Return [X, Y] of the center of cell containing provided text 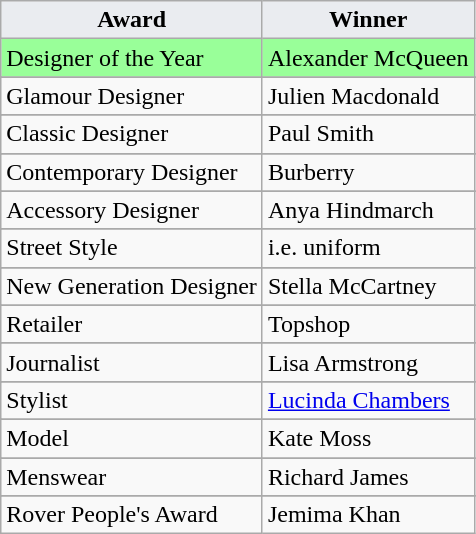
Richard James [368, 477]
i.e. uniform [368, 248]
Street Style [132, 248]
New Generation Designer [132, 286]
Jemima Khan [368, 515]
Menswear [132, 477]
Julien Macdonald [368, 96]
Kate Moss [368, 438]
Designer of the Year [132, 58]
Winner [368, 20]
Model [132, 438]
Contemporary Designer [132, 172]
Lucinda Chambers [368, 400]
Rover People's Award [132, 515]
Alexander McQueen [368, 58]
Lisa Armstrong [368, 362]
Glamour Designer [132, 96]
Stylist [132, 400]
Burberry [368, 172]
Retailer [132, 324]
Journalist [132, 362]
Classic Designer [132, 134]
Anya Hindmarch [368, 210]
Topshop [368, 324]
Award [132, 20]
Accessory Designer [132, 210]
Stella McCartney [368, 286]
Paul Smith [368, 134]
